For the text-containing cell, return its midpoint in (x, y) coordinate format. 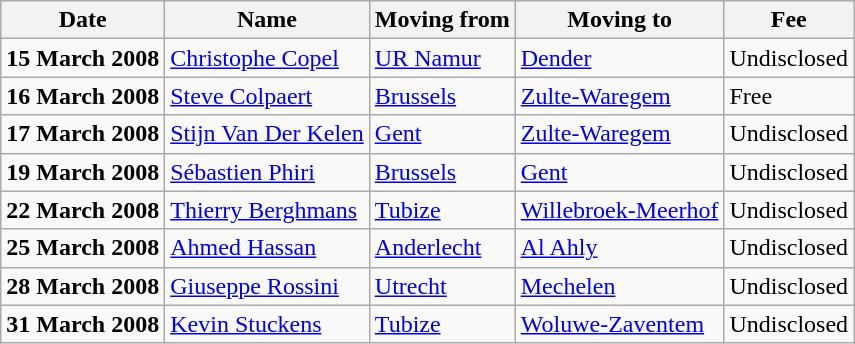
Christophe Copel (268, 58)
Ahmed Hassan (268, 248)
Utrecht (442, 286)
Name (268, 20)
31 March 2008 (83, 324)
UR Namur (442, 58)
Stijn Van Der Kelen (268, 134)
Kevin Stuckens (268, 324)
Giuseppe Rossini (268, 286)
16 March 2008 (83, 96)
Anderlecht (442, 248)
Woluwe-Zaventem (620, 324)
Al Ahly (620, 248)
22 March 2008 (83, 210)
Moving from (442, 20)
Steve Colpaert (268, 96)
Fee (789, 20)
Sébastien Phiri (268, 172)
19 March 2008 (83, 172)
Free (789, 96)
17 March 2008 (83, 134)
Mechelen (620, 286)
15 March 2008 (83, 58)
25 March 2008 (83, 248)
Willebroek-Meerhof (620, 210)
Dender (620, 58)
28 March 2008 (83, 286)
Thierry Berghmans (268, 210)
Moving to (620, 20)
Date (83, 20)
